Capture the cell that displays the provided text and extract its (x, y) central coordinate. 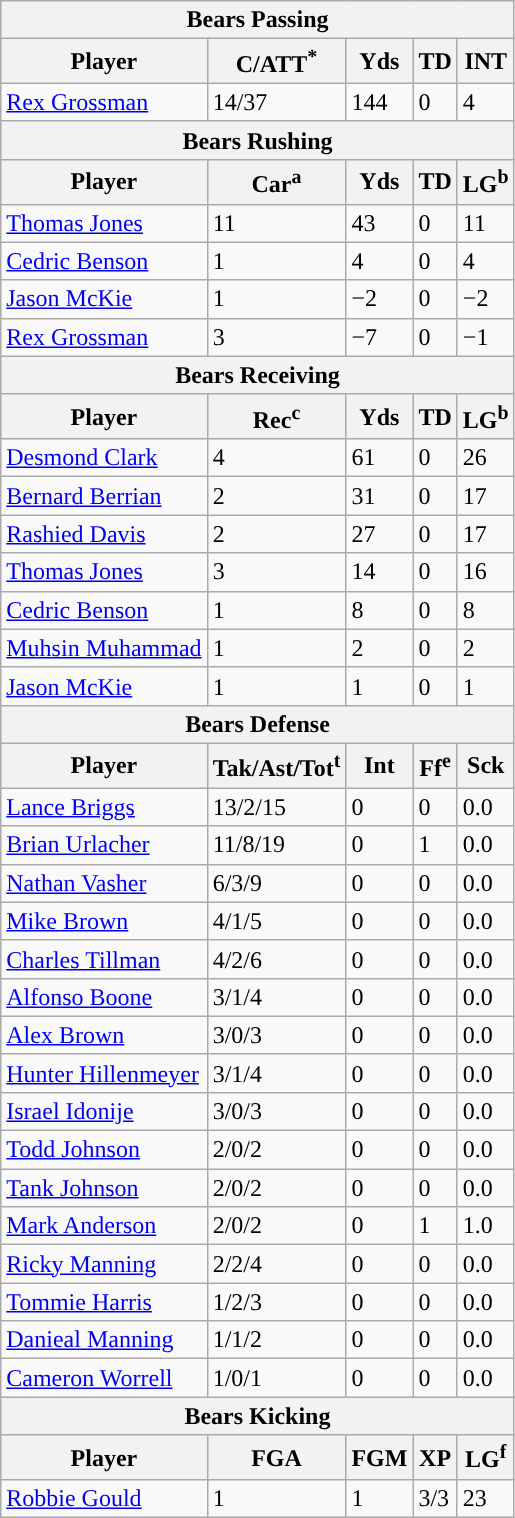
6/3/9 (276, 883)
14 (380, 572)
1/1/2 (276, 1340)
Recc (276, 416)
Nathan Vasher (104, 883)
LGf (486, 1458)
Tank Johnson (104, 1188)
Rashied Davis (104, 534)
61 (380, 458)
4/2/6 (276, 959)
Alex Brown (104, 1035)
13/2/15 (276, 807)
26 (486, 458)
Cameron Worrell (104, 1378)
Bears Defense (258, 724)
Tak/Ast/Tott (276, 766)
31 (380, 496)
Sck (486, 766)
Bears Receiving (258, 375)
16 (486, 572)
Todd Johnson (104, 1150)
4/1/5 (276, 921)
Bernard Berrian (104, 496)
43 (380, 223)
Robbie Gould (104, 1499)
27 (380, 534)
Cara (276, 182)
3/3 (435, 1499)
Int (380, 766)
144 (380, 102)
Mike Brown (104, 921)
1.0 (486, 1226)
Bears Rushing (258, 140)
Ffe (435, 766)
Bears Passing (258, 20)
XP (435, 1458)
Bears Kicking (258, 1416)
Hunter Hillenmeyer (104, 1073)
2/2/4 (276, 1264)
Ricky Manning (104, 1264)
Tommie Harris (104, 1302)
Desmond Clark (104, 458)
Israel Idonije (104, 1111)
Charles Tillman (104, 959)
FGA (276, 1458)
1/2/3 (276, 1302)
Danieal Manning (104, 1340)
−1 (486, 337)
C/ATT* (276, 62)
Brian Urlacher (104, 845)
Muhsin Muhammad (104, 648)
Lance Briggs (104, 807)
−7 (380, 337)
23 (486, 1499)
INT (486, 62)
1/0/1 (276, 1378)
Alfonso Boone (104, 997)
FGM (380, 1458)
14/37 (276, 102)
Mark Anderson (104, 1226)
11/8/19 (276, 845)
